Locate the cell with the specified text and output its (x, y) center coordinate. 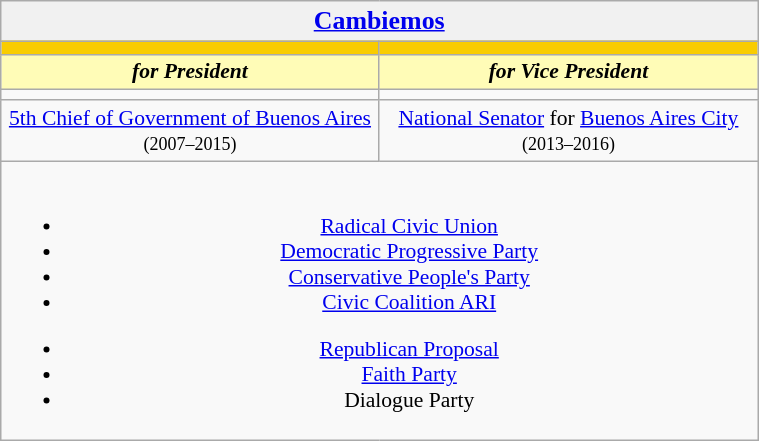
5th Chief of Government of Buenos Aires(2007–2015) (190, 130)
for President (190, 72)
for Vice President (568, 72)
Radical Civic UnionDemocratic Progressive PartyConservative People's PartyCivic Coalition ARIRepublican ProposalFaith PartyDialogue Party (380, 300)
National Senator for Buenos Aires City(2013–2016) (568, 130)
Cambiemos (380, 21)
